Provide the [x, y] coordinate of the cell's center where the given text is located.  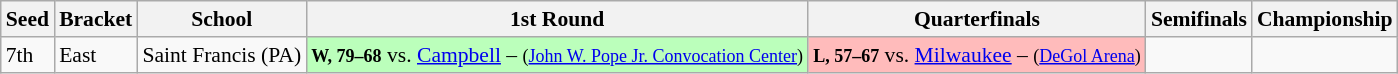
1st Round [557, 19]
Quarterfinals [977, 19]
7th [28, 55]
School [222, 19]
W, 79–68 vs. Campbell – (John W. Pope Jr. Convocation Center) [557, 55]
Championship [1325, 19]
L, 57–67 vs. Milwaukee – (DeGol Arena) [977, 55]
Semifinals [1199, 19]
Seed [28, 19]
Bracket [96, 19]
Saint Francis (PA) [222, 55]
East [96, 55]
